Identify which cell holds the provided text, then report its (x, y) central coordinate. 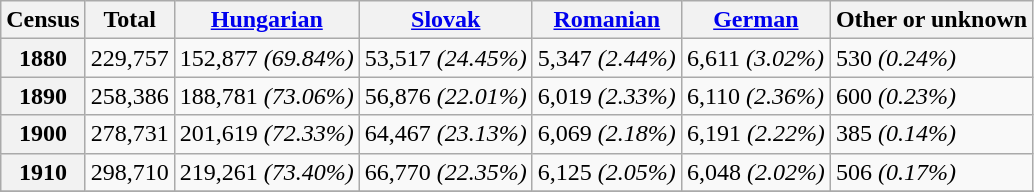
1900 (43, 134)
278,731 (130, 134)
201,619 (72.33%) (266, 134)
152,877 (69.84%) (266, 58)
6,048 (2.02%) (756, 172)
6,069 (2.18%) (606, 134)
600 (0.23%) (931, 96)
64,467 (23.13%) (446, 134)
Census (43, 20)
56,876 (22.01%) (446, 96)
219,261 (73.40%) (266, 172)
506 (0.17%) (931, 172)
6,191 (2.22%) (756, 134)
6,110 (2.36%) (756, 96)
1890 (43, 96)
Total (130, 20)
66,770 (22.35%) (446, 172)
385 (0.14%) (931, 134)
258,386 (130, 96)
1910 (43, 172)
53,517 (24.45%) (446, 58)
6,019 (2.33%) (606, 96)
Hungarian (266, 20)
1880 (43, 58)
Slovak (446, 20)
6,125 (2.05%) (606, 172)
530 (0.24%) (931, 58)
229,757 (130, 58)
Romanian (606, 20)
Other or unknown (931, 20)
5,347 (2.44%) (606, 58)
298,710 (130, 172)
German (756, 20)
6,611 (3.02%) (756, 58)
188,781 (73.06%) (266, 96)
